Capture the cell that displays the provided text and extract its [x, y] central coordinate. 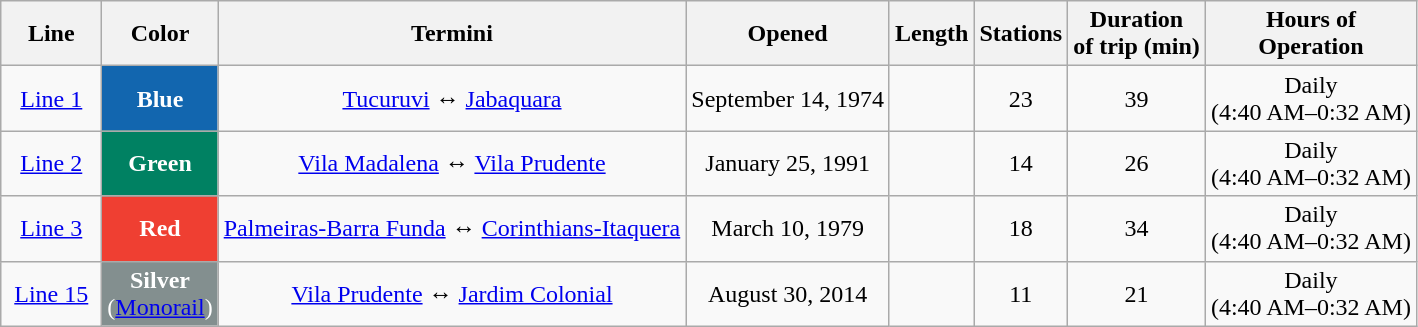
11 [1021, 294]
Tucuruvi ↔ Jabaquara [452, 98]
Vila Madalena ↔ Vila Prudente [452, 164]
Line 15 [52, 294]
21 [1137, 294]
Line 1 [52, 98]
March 10, 1979 [788, 228]
September 14, 1974 [788, 98]
Line [52, 34]
18 [1021, 228]
Red [160, 228]
Silver(Monorail) [160, 294]
Stations [1021, 34]
Palmeiras-Barra Funda ↔ Corinthians-Itaquera [452, 228]
August 30, 2014 [788, 294]
23 [1021, 98]
34 [1137, 228]
Termini [452, 34]
39 [1137, 98]
Green [160, 164]
January 25, 1991 [788, 164]
Hours of Operation [1310, 34]
26 [1137, 164]
14 [1021, 164]
Opened [788, 34]
Color [160, 34]
Length [931, 34]
Blue [160, 98]
Duration of trip (min) [1137, 34]
Line 3 [52, 228]
Line 2 [52, 164]
Vila Prudente ↔ Jardim Colonial [452, 294]
